Extract the (x, y) coordinate from the center of the cell holding the provided text.  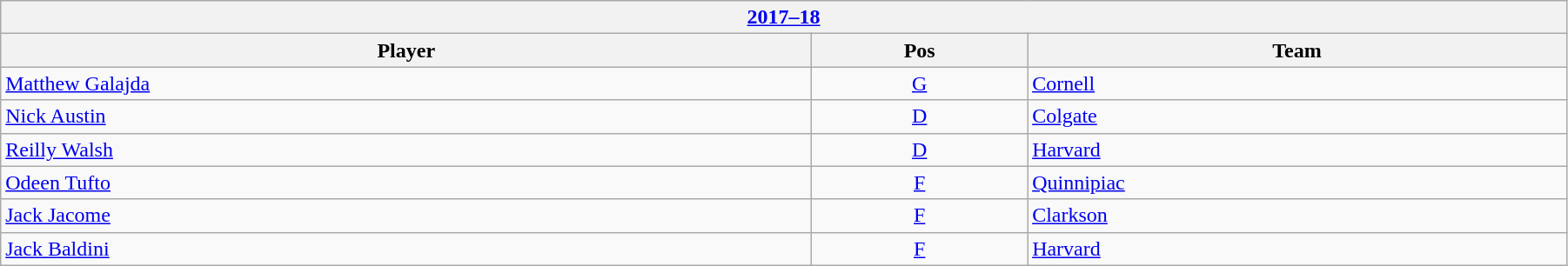
Colgate (1297, 116)
Pos (920, 50)
Odeen Tufto (406, 183)
Team (1297, 50)
Reilly Walsh (406, 150)
2017–18 (784, 17)
Matthew Galajda (406, 83)
Nick Austin (406, 116)
Jack Jacome (406, 216)
Clarkson (1297, 216)
G (920, 83)
Cornell (1297, 83)
Quinnipiac (1297, 183)
Player (406, 50)
Jack Baldini (406, 249)
